For the text-containing cell, return its midpoint in (X, Y) coordinate format. 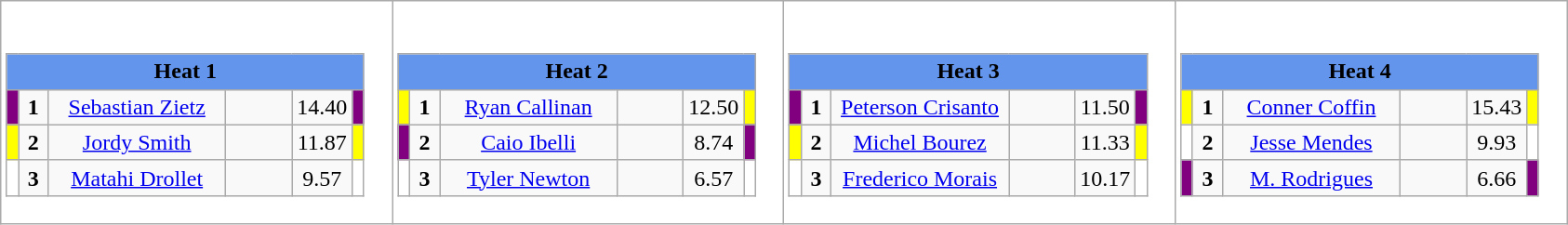
Heat 4 1 Conner Coffin 15.43 2 Jesse Mendes 9.93 3 M. Rodrigues 6.66 (1371, 112)
Jordy Smith (138, 142)
Heat 2 1 Ryan Callinan 12.50 2 Caio Ibelli 8.74 3 Tyler Newton 6.57 (588, 112)
Sebastian Zietz (138, 107)
Tyler Newton (528, 178)
6.57 (714, 178)
15.43 (1497, 107)
Michel Bourez (921, 142)
11.50 (1105, 107)
11.33 (1105, 142)
Heat 1 1 Sebastian Zietz 14.40 2 Jordy Smith 11.87 3 Matahi Drollet 9.57 (197, 112)
M. Rodrigues (1311, 178)
14.40 (322, 107)
12.50 (714, 107)
Ryan Callinan (528, 107)
Heat 4 (1360, 72)
Matahi Drollet (138, 178)
10.17 (1105, 178)
Heat 2 (577, 72)
Heat 3 (968, 72)
Heat 3 1 Peterson Crisanto 11.50 2 Michel Bourez 11.33 3 Frederico Morais 10.17 (980, 112)
Peterson Crisanto (921, 107)
8.74 (714, 142)
6.66 (1497, 178)
Jesse Mendes (1311, 142)
11.87 (322, 142)
Conner Coffin (1311, 107)
Caio Ibelli (528, 142)
Frederico Morais (921, 178)
Heat 1 (185, 72)
9.93 (1497, 142)
9.57 (322, 178)
